Find where the given text appears and provide that cell's center as (x, y) coordinate. 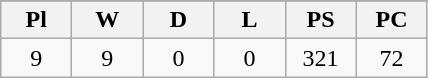
72 (392, 58)
321 (320, 58)
W (108, 20)
Pl (36, 20)
D (178, 20)
PS (320, 20)
PC (392, 20)
L (250, 20)
